From the cell containing the given text, extract its center point as (X, Y) coordinate. 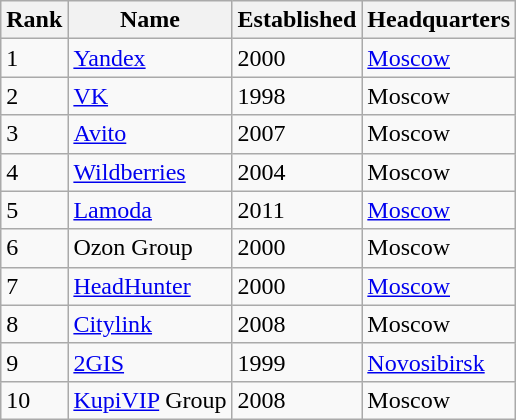
Rank (34, 20)
2011 (297, 210)
Yandex (150, 58)
Name (150, 20)
Wildberries (150, 172)
Headquarters (439, 20)
2007 (297, 134)
Avito (150, 134)
Ozon Group (150, 248)
2GIS (150, 362)
1 (34, 58)
8 (34, 324)
Novosibirsk (439, 362)
7 (34, 286)
1998 (297, 96)
9 (34, 362)
10 (34, 400)
2 (34, 96)
VK (150, 96)
3 (34, 134)
Citylink (150, 324)
5 (34, 210)
HeadHunter (150, 286)
6 (34, 248)
Established (297, 20)
1999 (297, 362)
2004 (297, 172)
Lamoda (150, 210)
4 (34, 172)
KupiVIP Group (150, 400)
